Identify which cell holds the provided text, then report its [x, y] central coordinate. 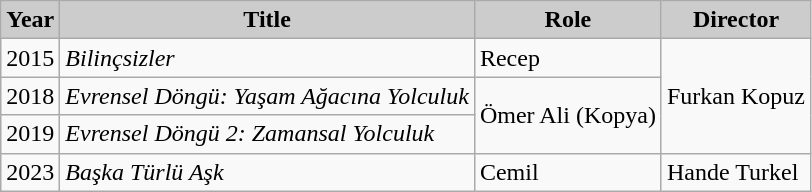
Role [568, 20]
Başka Türlü Aşk [268, 172]
Title [268, 20]
2018 [30, 96]
Evrensel Döngü 2: Zamansal Yolculuk [268, 134]
Furkan Kopuz [736, 96]
Hande Turkel [736, 172]
2019 [30, 134]
Recep [568, 58]
Evrensel Döngü: Yaşam Ağacına Yolculuk [268, 96]
Director [736, 20]
Year [30, 20]
Ömer Ali (Kopya) [568, 115]
2023 [30, 172]
Cemil [568, 172]
Bilinçsizler [268, 58]
2015 [30, 58]
